Identify which cell holds the provided text, then report its [X, Y] central coordinate. 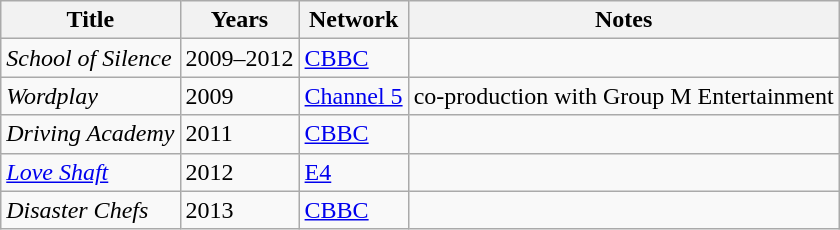
2009 [240, 96]
2012 [240, 172]
2011 [240, 134]
Wordplay [90, 96]
Driving Academy [90, 134]
co-production with Group M Entertainment [624, 96]
Title [90, 20]
E4 [354, 172]
Love Shaft [90, 172]
Network [354, 20]
Channel 5 [354, 96]
School of Silence [90, 58]
2009–2012 [240, 58]
2013 [240, 210]
Years [240, 20]
Disaster Chefs [90, 210]
Notes [624, 20]
